Extract the (x, y) coordinate from the center of the cell holding the provided text.  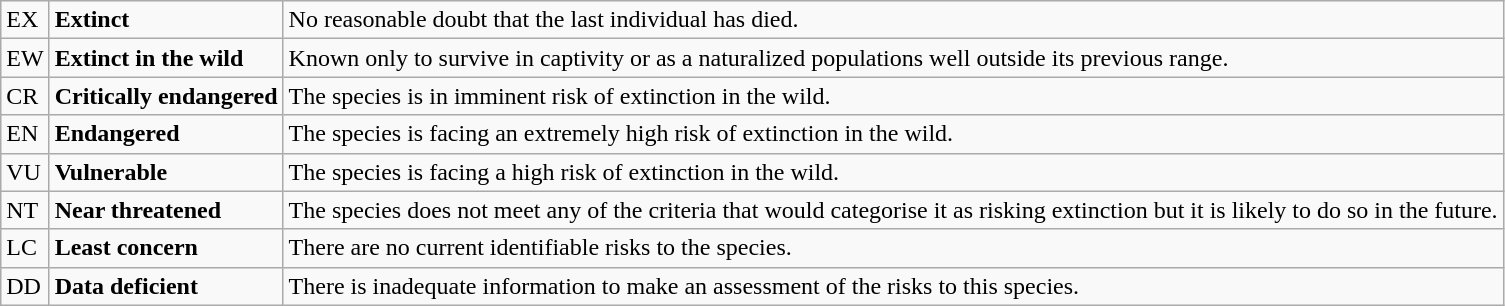
The species is in imminent risk of extinction in the wild. (893, 96)
There is inadequate information to make an assessment of the risks to this species. (893, 286)
Known only to survive in captivity or as a naturalized populations well outside its previous range. (893, 58)
EX (25, 20)
There are no current identifiable risks to the species. (893, 248)
DD (25, 286)
Endangered (166, 134)
The species is facing an extremely high risk of extinction in the wild. (893, 134)
NT (25, 210)
VU (25, 172)
Vulnerable (166, 172)
No reasonable doubt that the last individual has died. (893, 20)
LC (25, 248)
Least concern (166, 248)
CR (25, 96)
Extinct in the wild (166, 58)
The species does not meet any of the criteria that would categorise it as risking extinction but it is likely to do so in the future. (893, 210)
Extinct (166, 20)
The species is facing a high risk of extinction in the wild. (893, 172)
Data deficient (166, 286)
Near threatened (166, 210)
Critically endangered (166, 96)
EW (25, 58)
EN (25, 134)
